Find where the given text appears and provide that cell's center as [x, y] coordinate. 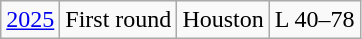
Houston [223, 20]
L 40–78 [314, 20]
2025 [30, 20]
First round [118, 20]
